Provide the [X, Y] coordinate of the cell's center where the given text is located.  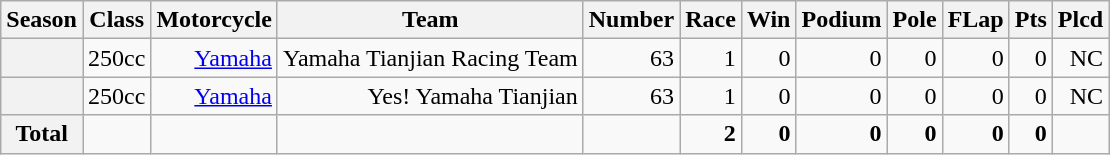
Pole [914, 20]
Podium [842, 20]
Plcd [1080, 20]
Class [116, 20]
Yes! Yamaha Tianjian [430, 96]
Yamaha Tianjian Racing Team [430, 58]
Win [768, 20]
Race [711, 20]
FLap [976, 20]
2 [711, 134]
Total [42, 134]
Team [430, 20]
Season [42, 20]
Number [631, 20]
Pts [1030, 20]
Motorcycle [214, 20]
